Provide the [x, y] coordinate of the cell's center where the given text is located.  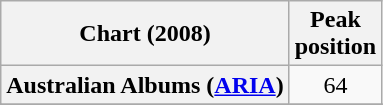
Australian Albums (ARIA) [145, 85]
Chart (2008) [145, 34]
64 [335, 85]
Peakposition [335, 34]
